Locate the cell with the specified text and output its (x, y) center coordinate. 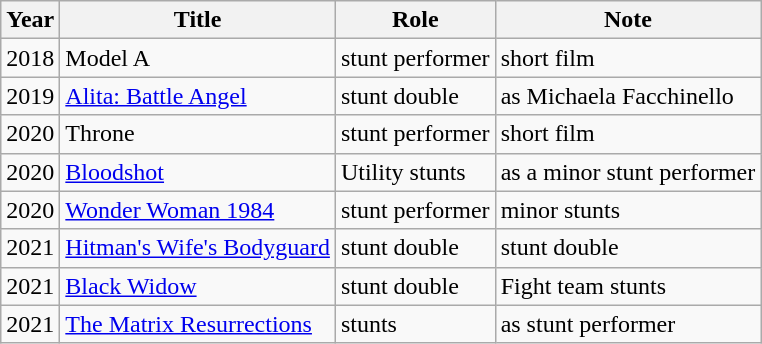
Note (628, 20)
The Matrix Resurrections (198, 324)
Throne (198, 134)
Fight team stunts (628, 286)
as stunt performer (628, 324)
Alita: Battle Angel (198, 96)
Bloodshot (198, 172)
as Michaela Facchinello (628, 96)
minor stunts (628, 210)
Black Widow (198, 286)
Title (198, 20)
stunts (415, 324)
Year (30, 20)
2018 (30, 58)
Wonder Woman 1984 (198, 210)
2019 (30, 96)
Utility stunts (415, 172)
as a minor stunt performer (628, 172)
Hitman's Wife's Bodyguard (198, 248)
Model A (198, 58)
Role (415, 20)
